Pinpoint the cell where the given text exists, returning its (X, Y) midpoint coordinate. 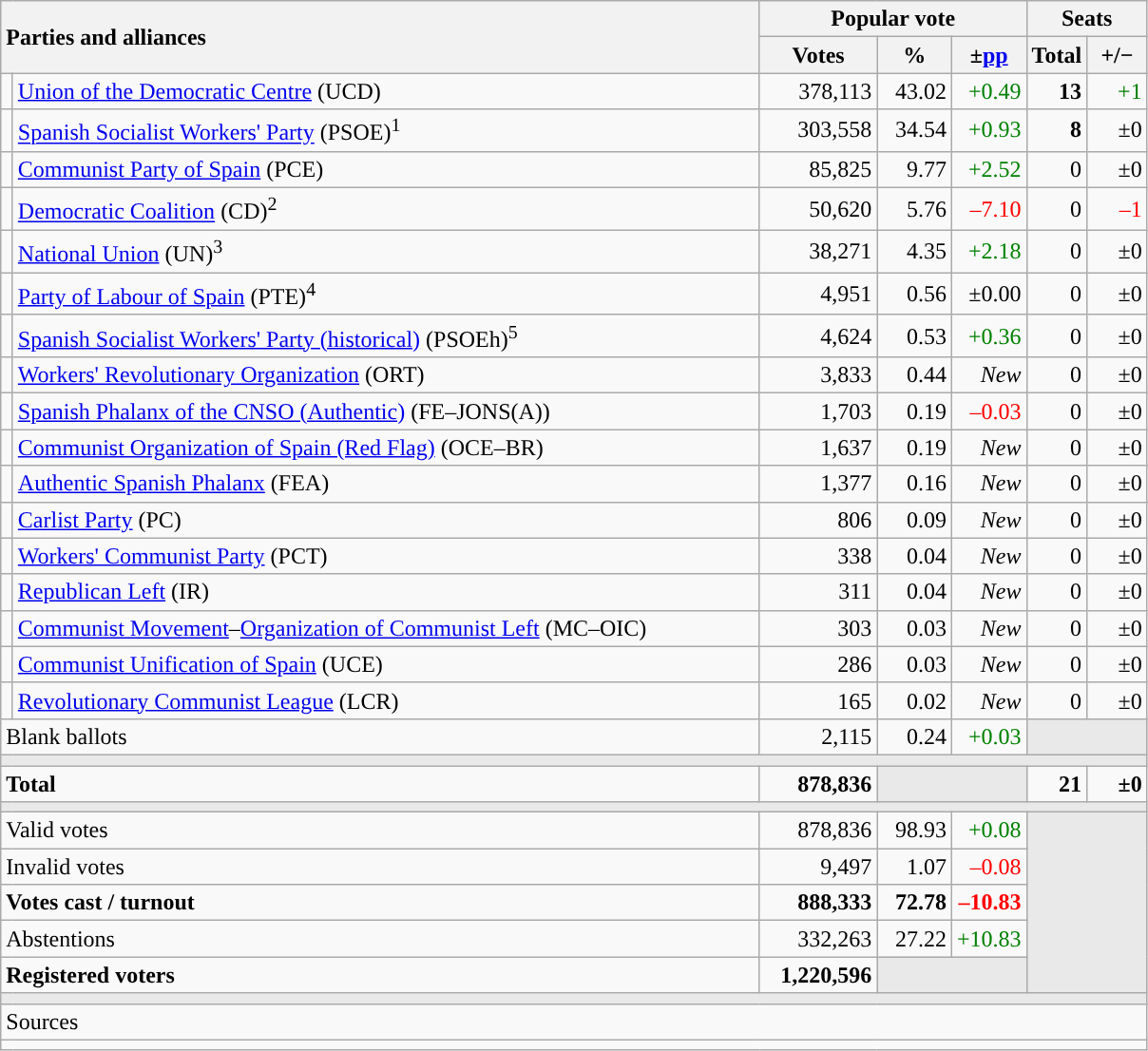
–7.10 (988, 209)
303 (818, 628)
Seats (1087, 19)
Votes cast / turnout (380, 903)
Invalid votes (380, 867)
85,825 (818, 169)
+0.36 (988, 336)
9.77 (914, 169)
311 (818, 592)
4.35 (914, 251)
Party of Labour of Spain (PTE)4 (386, 295)
+1 (1118, 91)
43.02 (914, 91)
2,115 (818, 736)
0.16 (914, 484)
+10.83 (988, 939)
72.78 (914, 903)
Abstentions (380, 939)
+2.52 (988, 169)
0.09 (914, 520)
0.56 (914, 295)
Union of the Democratic Centre (UCD) (386, 91)
9,497 (818, 867)
1,377 (818, 484)
0.24 (914, 736)
Registered voters (380, 975)
332,263 (818, 939)
5.76 (914, 209)
1.07 (914, 867)
50,620 (818, 209)
Popular vote (893, 19)
Republican Left (IR) (386, 592)
Revolutionary Communist League (LCR) (386, 700)
Democratic Coalition (CD)2 (386, 209)
1,637 (818, 448)
+0.08 (988, 831)
Workers' Revolutionary Organization (ORT) (386, 375)
Spanish Phalanx of the CNSO (Authentic) (FE–JONS(A)) (386, 411)
Votes (818, 55)
0.02 (914, 700)
National Union (UN)3 (386, 251)
4,951 (818, 295)
Spanish Socialist Workers' Party (PSOE)1 (386, 131)
Sources (574, 1022)
Communist Unification of Spain (UCE) (386, 664)
8 (1057, 131)
Carlist Party (PC) (386, 520)
+2.18 (988, 251)
1,220,596 (818, 975)
4,624 (818, 336)
+0.93 (988, 131)
Communist Organization of Spain (Red Flag) (OCE–BR) (386, 448)
+0.03 (988, 736)
806 (818, 520)
±pp (988, 55)
338 (818, 556)
Communist Party of Spain (PCE) (386, 169)
+0.49 (988, 91)
0.44 (914, 375)
Parties and alliances (380, 37)
378,113 (818, 91)
27.22 (914, 939)
±0.00 (988, 295)
303,558 (818, 131)
0.53 (914, 336)
+/− (1118, 55)
165 (818, 700)
–0.03 (988, 411)
13 (1057, 91)
Communist Movement–Organization of Communist Left (MC–OIC) (386, 628)
–0.08 (988, 867)
Authentic Spanish Phalanx (FEA) (386, 484)
Blank ballots (380, 736)
–1 (1118, 209)
98.93 (914, 831)
1,703 (818, 411)
38,271 (818, 251)
Workers' Communist Party (PCT) (386, 556)
–10.83 (988, 903)
Valid votes (380, 831)
Spanish Socialist Workers' Party (historical) (PSOEh)5 (386, 336)
888,333 (818, 903)
286 (818, 664)
21 (1057, 784)
3,833 (818, 375)
34.54 (914, 131)
% (914, 55)
